From the cell containing the given text, extract its center point as (x, y) coordinate. 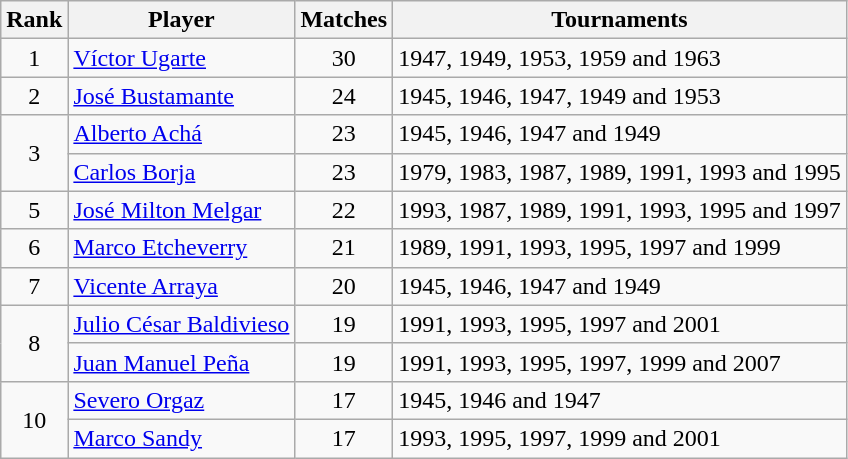
1947, 1949, 1953, 1959 and 1963 (620, 58)
8 (34, 343)
Matches (344, 20)
24 (344, 96)
1991, 1993, 1995, 1997, 1999 and 2007 (620, 362)
2 (34, 96)
1979, 1983, 1987, 1989, 1991, 1993 and 1995 (620, 172)
Tournaments (620, 20)
Player (182, 20)
José Milton Melgar (182, 210)
1993, 1987, 1989, 1991, 1993, 1995 and 1997 (620, 210)
Marco Etcheverry (182, 248)
30 (344, 58)
10 (34, 419)
Rank (34, 20)
1989, 1991, 1993, 1995, 1997 and 1999 (620, 248)
1945, 1946, 1947, 1949 and 1953 (620, 96)
Juan Manuel Peña (182, 362)
Marco Sandy (182, 438)
Alberto Achá (182, 134)
Severo Orgaz (182, 400)
7 (34, 286)
1993, 1995, 1997, 1999 and 2001 (620, 438)
6 (34, 248)
21 (344, 248)
3 (34, 153)
5 (34, 210)
1 (34, 58)
20 (344, 286)
Julio César Baldivieso (182, 324)
José Bustamante (182, 96)
Vicente Arraya (182, 286)
1991, 1993, 1995, 1997 and 2001 (620, 324)
Carlos Borja (182, 172)
1945, 1946 and 1947 (620, 400)
Víctor Ugarte (182, 58)
22 (344, 210)
